Detect which cell encompasses the target text, then output its [X, Y] center coordinate. 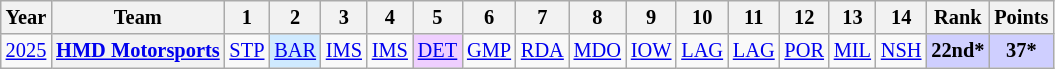
NSH [901, 51]
POR [804, 51]
MDO [598, 51]
12 [804, 17]
MIL [852, 51]
14 [901, 17]
22nd* [958, 51]
10 [702, 17]
Points [1021, 17]
GMP [489, 51]
DET [438, 51]
11 [754, 17]
2 [295, 17]
1 [248, 17]
BAR [295, 51]
9 [651, 17]
5 [438, 17]
IOW [651, 51]
13 [852, 17]
RDA [542, 51]
Team [138, 17]
2025 [26, 51]
8 [598, 17]
37* [1021, 51]
4 [390, 17]
6 [489, 17]
HMD Motorsports [138, 51]
Rank [958, 17]
Year [26, 17]
7 [542, 17]
3 [344, 17]
STP [248, 51]
